Identify which cell holds the provided text, then report its (X, Y) central coordinate. 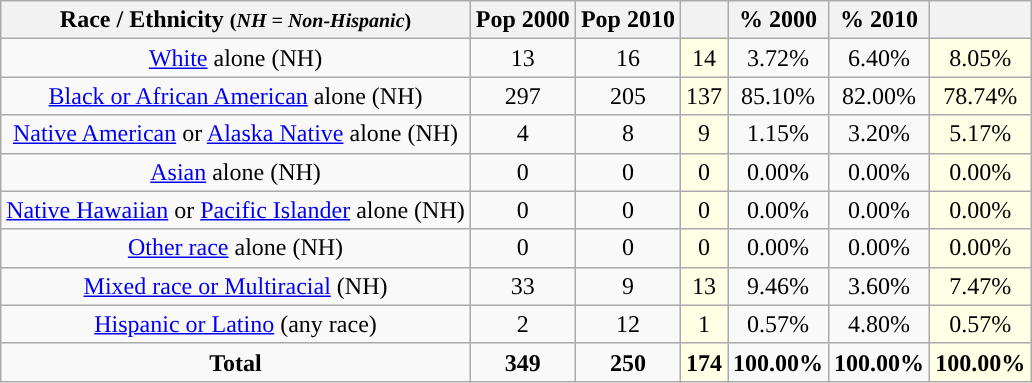
205 (628, 96)
78.74% (980, 96)
7.47% (980, 286)
% 2000 (778, 20)
1 (704, 324)
Native Hawaiian or Pacific Islander alone (NH) (236, 210)
4.80% (880, 324)
33 (522, 286)
Black or African American alone (NH) (236, 96)
Mixed race or Multiracial (NH) (236, 286)
Asian alone (NH) (236, 172)
12 (628, 324)
1.15% (778, 134)
3.20% (880, 134)
Other race alone (NH) (236, 248)
16 (628, 58)
349 (522, 362)
14 (704, 58)
Total (236, 362)
3.60% (880, 286)
8 (628, 134)
8.05% (980, 58)
4 (522, 134)
Pop 2010 (628, 20)
6.40% (880, 58)
9.46% (778, 286)
5.17% (980, 134)
85.10% (778, 96)
Native American or Alaska Native alone (NH) (236, 134)
174 (704, 362)
2 (522, 324)
Pop 2000 (522, 20)
82.00% (880, 96)
White alone (NH) (236, 58)
250 (628, 362)
297 (522, 96)
3.72% (778, 58)
% 2010 (880, 20)
137 (704, 96)
Race / Ethnicity (NH = Non-Hispanic) (236, 20)
Hispanic or Latino (any race) (236, 324)
